Detect which cell encompasses the target text, then output its [X, Y] center coordinate. 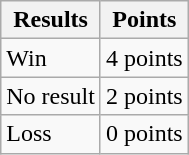
No result [51, 96]
Results [51, 20]
2 points [144, 96]
Points [144, 20]
4 points [144, 58]
Loss [51, 134]
Win [51, 58]
0 points [144, 134]
